Find where the given text appears and provide that cell's center as (X, Y) coordinate. 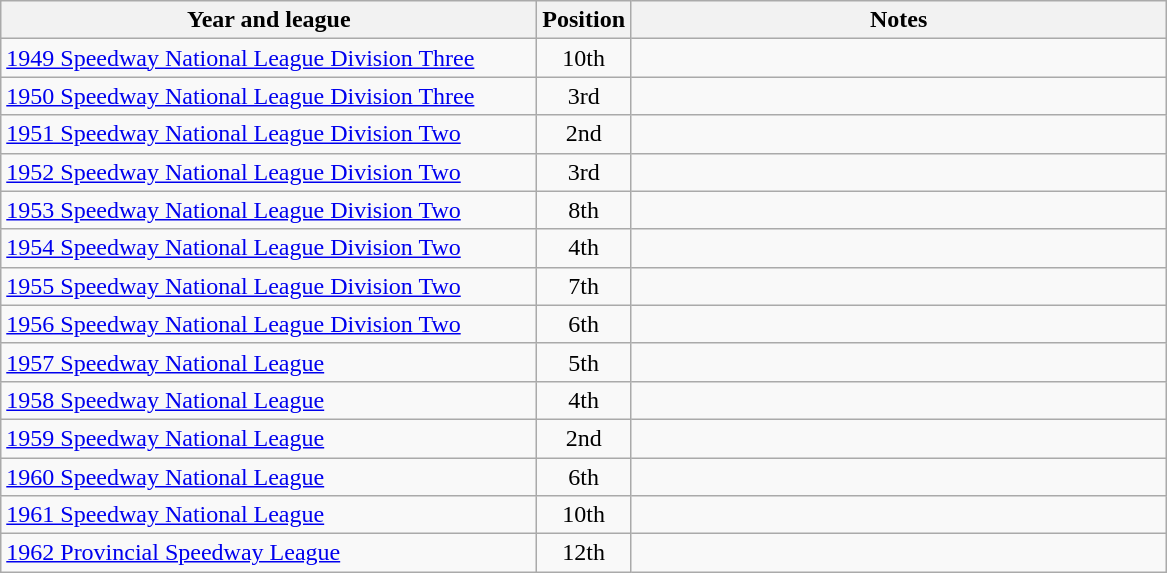
Position (584, 20)
7th (584, 286)
1961 Speedway National League (269, 515)
1950 Speedway National League Division Three (269, 96)
1951 Speedway National League Division Two (269, 134)
Notes (899, 20)
1952 Speedway National League Division Two (269, 172)
5th (584, 362)
1958 Speedway National League (269, 400)
1959 Speedway National League (269, 438)
1957 Speedway National League (269, 362)
12th (584, 553)
1955 Speedway National League Division Two (269, 286)
Year and league (269, 20)
1954 Speedway National League Division Two (269, 248)
8th (584, 210)
1953 Speedway National League Division Two (269, 210)
1949 Speedway National League Division Three (269, 58)
1960 Speedway National League (269, 477)
1956 Speedway National League Division Two (269, 324)
1962 Provincial Speedway League (269, 553)
